Identify which cell holds the provided text, then report its (x, y) central coordinate. 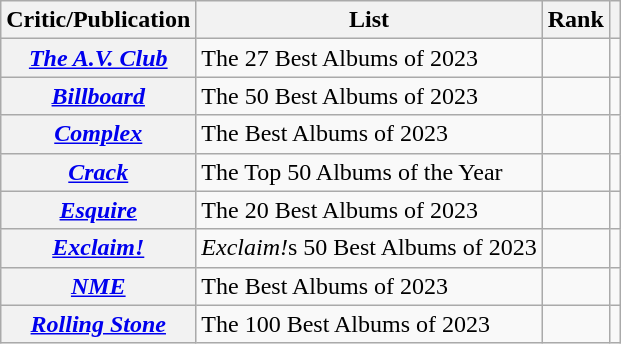
NME (98, 286)
The 27 Best Albums of 2023 (369, 58)
The 20 Best Albums of 2023 (369, 210)
The Top 50 Albums of the Year (369, 172)
Rolling Stone (98, 324)
Billboard (98, 96)
The A.V. Club (98, 58)
Rank (576, 20)
List (369, 20)
Exclaim!s 50 Best Albums of 2023 (369, 248)
The 50 Best Albums of 2023 (369, 96)
Complex (98, 134)
Crack (98, 172)
Exclaim! (98, 248)
The 100 Best Albums of 2023 (369, 324)
Critic/Publication (98, 20)
Esquire (98, 210)
